Scan for the cell matching the given text and deliver its [X, Y] coordinate at center. 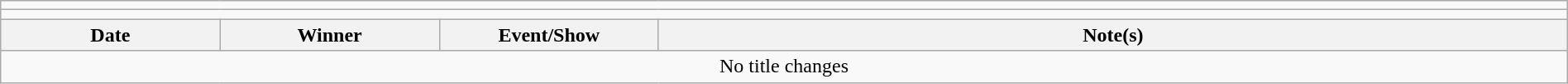
Note(s) [1113, 35]
Date [111, 35]
Winner [329, 35]
Event/Show [549, 35]
No title changes [784, 67]
